Extract the (X, Y) coordinate from the center of the cell holding the provided text.  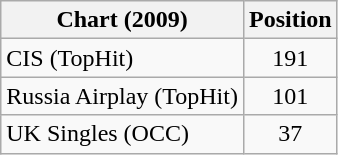
CIS (TopHit) (122, 58)
101 (290, 96)
Russia Airplay (TopHit) (122, 96)
191 (290, 58)
Position (290, 20)
Chart (2009) (122, 20)
UK Singles (OCC) (122, 134)
37 (290, 134)
